Provide the (X, Y) coordinate of the cell's center where the given text is located.  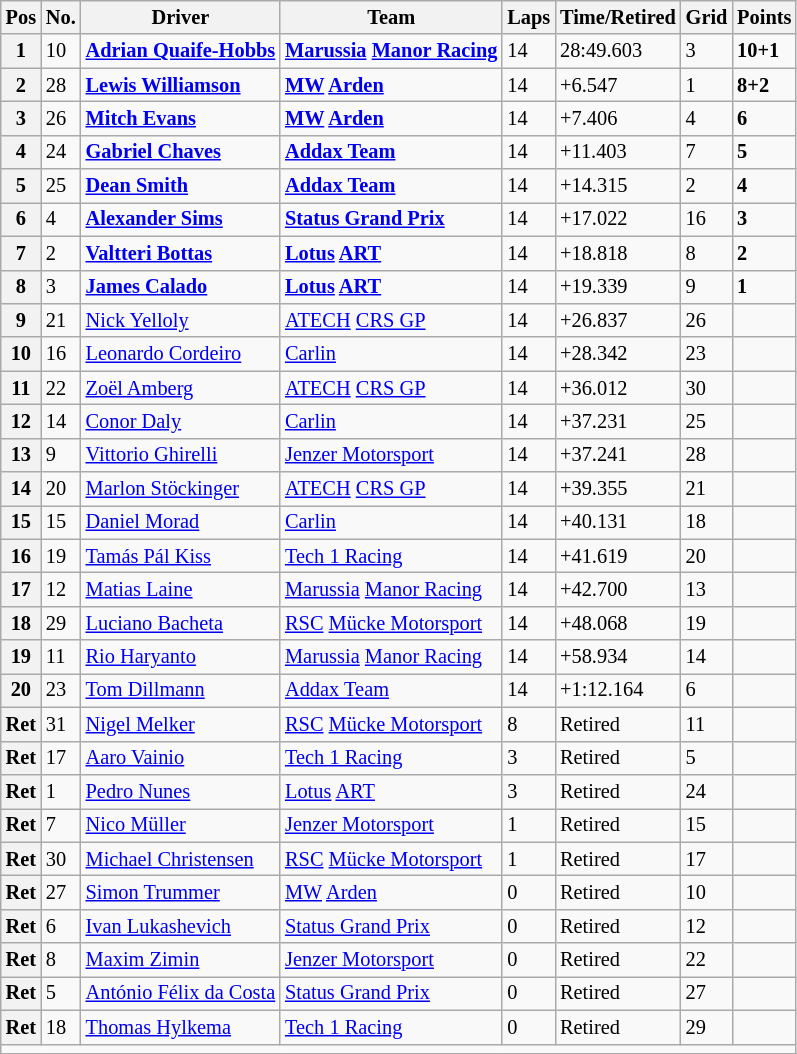
+48.068 (618, 623)
+36.012 (618, 388)
Pos (21, 17)
+14.315 (618, 186)
+7.406 (618, 118)
Maxim Zimin (180, 960)
8+2 (764, 85)
+40.131 (618, 522)
Aaro Vainio (180, 758)
Pedro Nunes (180, 791)
+18.818 (618, 253)
+17.022 (618, 219)
Laps (528, 17)
+37.231 (618, 421)
Daniel Morad (180, 522)
+37.241 (618, 455)
Tom Dillmann (180, 690)
Adrian Quaife-Hobbs (180, 51)
+58.934 (618, 657)
10+1 (764, 51)
No. (61, 17)
Ivan Lukashevich (180, 926)
Dean Smith (180, 186)
Team (391, 17)
Thomas Hylkema (180, 1027)
Nick Yelloly (180, 320)
+6.547 (618, 85)
Nigel Melker (180, 724)
Rio Haryanto (180, 657)
Vittorio Ghirelli (180, 455)
Luciano Bacheta (180, 623)
+28.342 (618, 354)
+41.619 (618, 556)
Alexander Sims (180, 219)
31 (61, 724)
Leonardo Cordeiro (180, 354)
+39.355 (618, 489)
+1:12.164 (618, 690)
Grid (707, 17)
Simon Trummer (180, 892)
Valtteri Bottas (180, 253)
James Calado (180, 287)
Nico Müller (180, 825)
Driver (180, 17)
Gabriel Chaves (180, 152)
28:49.603 (618, 51)
Zoël Amberg (180, 388)
Michael Christensen (180, 859)
Mitch Evans (180, 118)
+11.403 (618, 152)
Tamás Pál Kiss (180, 556)
Time/Retired (618, 17)
+26.837 (618, 320)
Points (764, 17)
Marlon Stöckinger (180, 489)
António Félix da Costa (180, 993)
Matias Laine (180, 589)
+42.700 (618, 589)
Lewis Williamson (180, 85)
Conor Daly (180, 421)
+19.339 (618, 287)
